Scan for the cell matching the given text and deliver its (X, Y) coordinate at center. 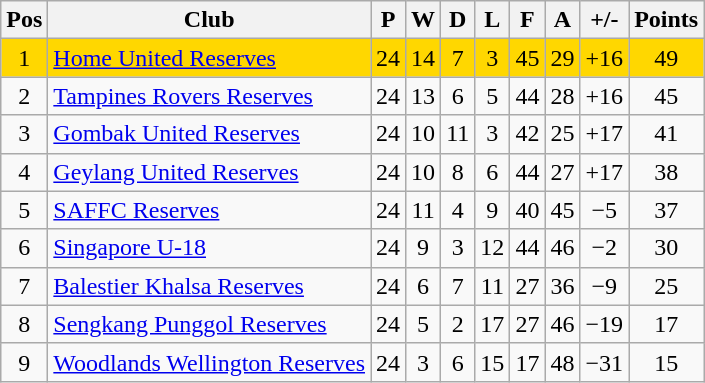
Points (666, 20)
Geylang United Reserves (210, 172)
37 (666, 210)
A (562, 20)
SAFFC Reserves (210, 210)
Club (210, 20)
−19 (604, 324)
12 (492, 248)
28 (562, 96)
1 (24, 58)
−2 (604, 248)
14 (424, 58)
41 (666, 134)
−5 (604, 210)
D (458, 20)
L (492, 20)
49 (666, 58)
30 (666, 248)
F (528, 20)
W (424, 20)
Singapore U-18 (210, 248)
Woodlands Wellington Reserves (210, 362)
P (388, 20)
42 (528, 134)
Tampines Rovers Reserves (210, 96)
Home United Reserves (210, 58)
36 (562, 286)
38 (666, 172)
Gombak United Reserves (210, 134)
40 (528, 210)
13 (424, 96)
29 (562, 58)
Balestier Khalsa Reserves (210, 286)
−9 (604, 286)
Pos (24, 20)
48 (562, 362)
Sengkang Punggol Reserves (210, 324)
+/- (604, 20)
−31 (604, 362)
